Detect which cell encompasses the target text, then output its [x, y] center coordinate. 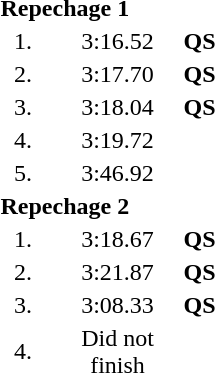
3:16.52 [118, 41]
3:18.67 [118, 239]
3:17.70 [118, 74]
3:08.33 [118, 305]
3:21.87 [118, 272]
3:46.92 [118, 173]
3:19.72 [118, 140]
3:18.04 [118, 107]
